Scan for the cell matching the given text and deliver its [X, Y] coordinate at center. 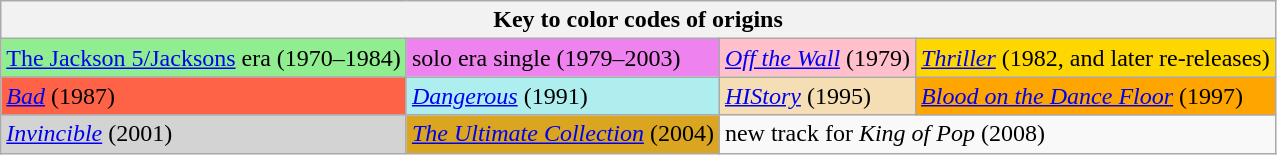
Bad (1987) [204, 96]
Blood on the Dance Floor (1997) [1096, 96]
Off the Wall (1979) [817, 58]
solo era single (1979–2003) [562, 58]
Thriller (1982, and later re-releases) [1096, 58]
Key to color codes of origins [638, 20]
The Ultimate Collection (2004) [562, 134]
HIStory (1995) [817, 96]
Dangerous (1991) [562, 96]
Invincible (2001) [204, 134]
new track for King of Pop (2008) [997, 134]
The Jackson 5/Jacksons era (1970–1984) [204, 58]
